Provide the (x, y) coordinate of the cell's center where the given text is located.  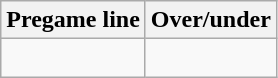
Pregame line (74, 20)
Over/under (210, 20)
